From the cell containing the given text, extract its center point as [x, y] coordinate. 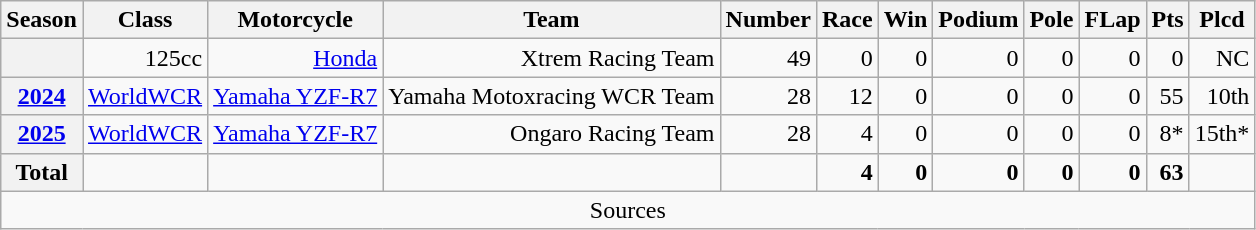
Race [847, 20]
Motorcycle [296, 20]
Ongaro Racing Team [552, 134]
12 [847, 96]
Total [42, 172]
Class [144, 20]
Pts [1168, 20]
Team [552, 20]
Podium [978, 20]
Sources [628, 210]
Honda [296, 58]
Pole [1052, 20]
Season [42, 20]
49 [768, 58]
8* [1168, 134]
Number [768, 20]
10th [1222, 96]
Plcd [1222, 20]
55 [1168, 96]
2025 [42, 134]
FLap [1112, 20]
125cc [144, 58]
Yamaha Motoxracing WCR Team [552, 96]
63 [1168, 172]
15th* [1222, 134]
Win [906, 20]
NC [1222, 58]
2024 [42, 96]
Xtrem Racing Team [552, 58]
